Capture the cell that displays the provided text and extract its (x, y) central coordinate. 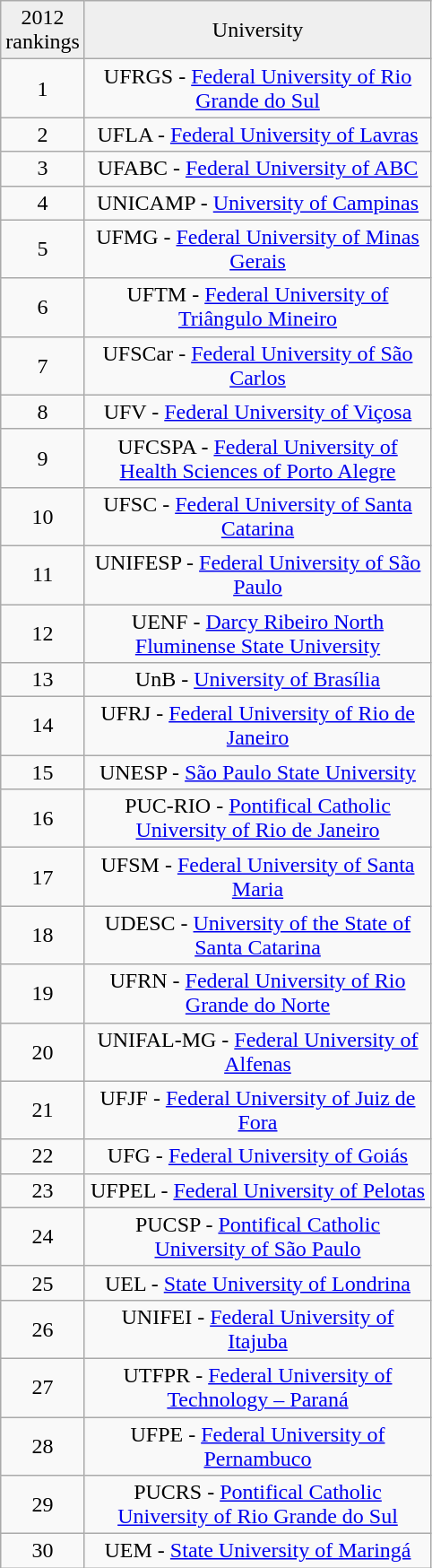
UTFPR - Federal University of Technology – Paraná (257, 1387)
11 (43, 574)
UFV - Federal University of Viçosa (257, 412)
UNIFESP - Federal University of São Paulo (257, 574)
10 (43, 517)
UFRGS - Federal University of Rio Grande do Sul (257, 88)
26 (43, 1329)
University (257, 30)
UNIFAL-MG - Federal University of Alfenas (257, 1051)
UFCSPA - Federal University of Health Sciences of Porto Alegre (257, 457)
20 (43, 1051)
UNESP - São Paulo State University (257, 772)
UFJF - Federal University of Juiz de Fora (257, 1111)
UFTM - Federal University of Triângulo Mineiro (257, 307)
13 (43, 680)
21 (43, 1111)
16 (43, 818)
15 (43, 772)
UnB - University of Brasília (257, 680)
UFRN - Federal University of Rio Grande do Norte (257, 994)
UEM - State University of Maringá (257, 1551)
28 (43, 1446)
8 (43, 412)
UFSC - Federal University of Santa Catarina (257, 517)
12 (43, 633)
UENF - Darcy Ribeiro North Fluminense State University (257, 633)
4 (43, 203)
PUC-RIO - Pontifical Catholic University of Rio de Janeiro (257, 818)
18 (43, 935)
3 (43, 169)
UFRJ - Federal University of Rio de Janeiro (257, 727)
PUCRS - Pontifical Catholic University of Rio Grande do Sul (257, 1505)
27 (43, 1387)
30 (43, 1551)
PUCSP - Pontifical Catholic University of São Paulo (257, 1236)
UNIFEI - Federal University of Itajuba (257, 1329)
9 (43, 457)
5 (43, 249)
17 (43, 877)
23 (43, 1190)
2012 rankings (43, 30)
1 (43, 88)
29 (43, 1505)
UFPEL - Federal University of Pelotas (257, 1190)
UEL - State University of Londrina (257, 1283)
14 (43, 727)
25 (43, 1283)
UFMG - Federal University of Minas Gerais (257, 249)
19 (43, 994)
UDESC - University of the State of Santa Catarina (257, 935)
UFABC - Federal University of ABC (257, 169)
UFLA - Federal University of Lavras (257, 135)
UFSM - Federal University of Santa Maria (257, 877)
UFG - Federal University of Goiás (257, 1156)
7 (43, 366)
2 (43, 135)
24 (43, 1236)
UFPE - Federal University of Pernambuco (257, 1446)
UFSCar - Federal University of São Carlos (257, 366)
6 (43, 307)
22 (43, 1156)
UNICAMP - University of Campinas (257, 203)
